Output the (x, y) coordinate of the center of the cell containing the given text.  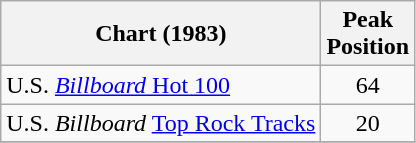
Chart (1983) (161, 34)
U.S. Billboard Hot 100 (161, 85)
U.S. Billboard Top Rock Tracks (161, 123)
PeakPosition (368, 34)
64 (368, 85)
20 (368, 123)
